Determine the (x, y) coordinate at the center of the cell enclosing the given text.  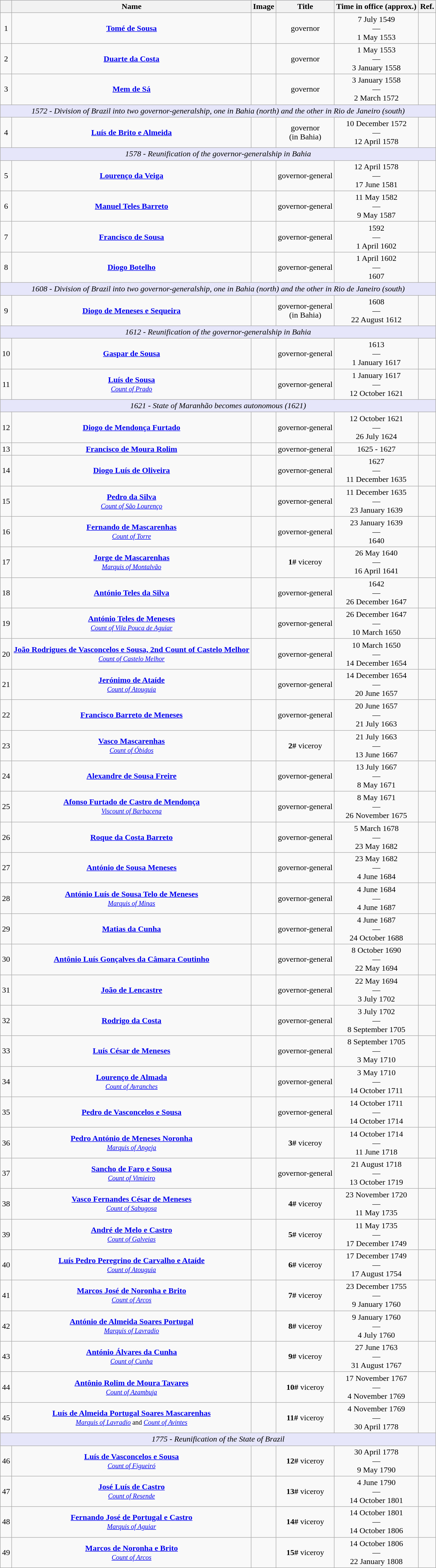
10 March 1650—14 December 1654 (376, 654)
8 (6, 267)
1613—1 January 1617 (376, 354)
23 December 1755—9 January 1760 (376, 1296)
Vasco MascarenhasCount of Óbidos (131, 745)
45 (6, 1418)
40 (6, 1265)
38 (6, 1204)
1625 - 1627 (376, 449)
12# viceroy (305, 1461)
4 June 1684—4 June 1687 (376, 898)
Francisco de Sousa (131, 237)
14 October 1806—22 January 1808 (376, 1552)
49 (6, 1552)
António Luís de Sousa Telo de MenesesMarquis of Minas (131, 898)
Roque da Costa Barreto (131, 837)
9# viceroy (305, 1357)
4 June 1687—24 October 1688 (376, 929)
Sancho de Faro e SousaCount of Vimieiro (131, 1173)
4# viceroy (305, 1204)
1627—11 December 1635 (376, 471)
12 October 1621—26 July 1624 (376, 427)
Luís de Brito e Almeida (131, 132)
Manuel Teles Barreto (131, 206)
30 April 1778—9 May 1790 (376, 1461)
3 (6, 89)
António de Almeida Soares PortugalMarquis of Lavradio (131, 1326)
António Teles de MenesesCount of Vila Pouca de Aguiar (131, 623)
14 (6, 471)
10# viceroy (305, 1387)
3 July 1702—8 September 1705 (376, 1020)
44 (6, 1387)
Vasco Fernandes César de MenesesCount of Sabugosa (131, 1204)
14 October 1711—14 October 1714 (376, 1112)
21 August 1718—13 October 1719 (376, 1173)
11 May 1735—17 December 1749 (376, 1234)
Antônio Rolim de Moura TavaresCount of Azambuja (131, 1387)
3 May 1710—14 October 1711 (376, 1082)
24 (6, 776)
6 (6, 206)
2 (6, 59)
5# viceroy (305, 1234)
André de Melo e CastroCount of Galveias (131, 1234)
29 (6, 929)
31 (6, 990)
26 May 1640—16 April 1641 (376, 562)
Antônio Luís Gonçalves da Câmara Coutinho (131, 959)
13 July 1667—8 May 1671 (376, 776)
10 (6, 354)
Luís de SousaCount of Prado (131, 384)
41 (6, 1296)
37 (6, 1173)
42 (6, 1326)
14 December 1654—20 June 1657 (376, 684)
27 June 1763—31 August 1767 (376, 1357)
46 (6, 1461)
António Teles da Silva (131, 593)
21 (6, 684)
Fernando José de Portugal e CastroMarquis of Aguiar (131, 1522)
1 April 1602—1607 (376, 267)
Title (305, 7)
30 (6, 959)
7 July 1549—1 May 1553 (376, 28)
12 April 1578—17 June 1581 (376, 176)
António de Sousa Meneses (131, 868)
17 November 1767—4 November 1769 (376, 1387)
34 (6, 1082)
4 June 1790—14 October 1801 (376, 1491)
Tomé de Sousa (131, 28)
25 (6, 807)
Diogo de Meneses e Sequeira (131, 311)
Luís de Vasconcelos e SousaCount of Figueiró (131, 1461)
1 (6, 28)
Rodrigo da Costa (131, 1020)
14 October 1801—14 October 1806 (376, 1522)
1608 - Division of Brazil into two governor-generalship, one in Bahia (north) and the other in Rio de Janeiro (south) (218, 289)
5 (6, 176)
Diogo de Mendonça Furtado (131, 427)
1642—26 December 1647 (376, 593)
Name (131, 7)
1 January 1617—12 October 1621 (376, 384)
10 December 1572—12 April 1578 (376, 132)
35 (6, 1112)
26 (6, 837)
1578 - Reunification of the governor-generalship in Bahia (218, 154)
19 (6, 623)
8 October 1690—22 May 1694 (376, 959)
11 December 1635—23 January 1639 (376, 501)
5 March 1678—23 May 1682 (376, 837)
Pedro António de Meneses NoronhaMarquis of Angeja (131, 1143)
Luís Pedro Peregrino de Carvalho e AtaídeCount of Atouguia (131, 1265)
23 November 1720—11 May 1735 (376, 1204)
Diogo Botelho (131, 267)
39 (6, 1234)
Fernando de MascarenhasCount of Torre (131, 532)
1 May 1553—3 January 1558 (376, 59)
9 (6, 311)
Marcos José de Noronha e BritoCount of Arcos (131, 1296)
8# viceroy (305, 1326)
47 (6, 1491)
Matias da Cunha (131, 929)
Pedro de Vasconcelos e Sousa (131, 1112)
4 November 1769—30 April 1778 (376, 1418)
1592—1 April 1602 (376, 237)
Image (263, 7)
António Álvares da CunhaCount of Cunha (131, 1357)
Gaspar de Sousa (131, 354)
16 (6, 532)
governor(in Bahia) (305, 132)
22 (6, 715)
17 December 1749—17 August 1754 (376, 1265)
8 May 1671—26 November 1675 (376, 807)
João de Lencastre (131, 990)
Diogo Luís de Oliveira (131, 471)
17 (6, 562)
11# viceroy (305, 1418)
1572 - Division of Brazil into two governor-generalship, one in Bahia (north) and the other in Rio de Janeiro (south) (218, 111)
1621 - State of Maranhão becomes autonomous (1621) (218, 406)
23 May 1682—4 June 1684 (376, 868)
3 January 1558—2 March 1572 (376, 89)
Jorge de MascarenhasMarquis of Montalvão (131, 562)
18 (6, 593)
8 September 1705—3 May 1710 (376, 1051)
32 (6, 1020)
3# viceroy (305, 1143)
9 January 1760—4 July 1760 (376, 1326)
Francisco de Moura Rolim (131, 449)
2# viceroy (305, 745)
1612 - Reunification of the governor-generalship in Bahia (218, 332)
33 (6, 1051)
7 (6, 237)
15 (6, 501)
12 (6, 427)
14# viceroy (305, 1522)
Luís de Almeida Portugal Soares MascarenhasMarquis of Lavradio and Count of Avintes (131, 1418)
26 December 1647—10 March 1650 (376, 623)
Afonso Furtado de Castro de MendonçaViscount of Barbacena (131, 807)
27 (6, 868)
21 July 1663—13 June 1667 (376, 745)
Mem de Sá (131, 89)
6# viceroy (305, 1265)
20 June 1657—21 July 1663 (376, 715)
7# viceroy (305, 1296)
Marcos de Noronha e BritoCount of Arcos (131, 1552)
4 (6, 132)
1608—22 August 1612 (376, 311)
23 January 1639—1640 (376, 532)
1# viceroy (305, 562)
22 May 1694—3 July 1702 (376, 990)
13 (6, 449)
Lourenço da Veiga (131, 176)
20 (6, 654)
11 (6, 384)
Alexandre de Sousa Freire (131, 776)
14 October 1714—11 June 1718 (376, 1143)
Luís César de Meneses (131, 1051)
43 (6, 1357)
11 May 1582—9 May 1587 (376, 206)
48 (6, 1522)
José Luís de CastroCount of Resende (131, 1491)
15# viceroy (305, 1552)
13# viceroy (305, 1491)
Duarte da Costa (131, 59)
Lourenço de AlmadaCount of Avranches (131, 1082)
36 (6, 1143)
Jerónimo de AtaídeCount of Atouguia (131, 684)
governor-general(in Bahia) (305, 311)
Ref. (427, 7)
28 (6, 898)
23 (6, 745)
1775 - Reunification of the State of Brazil (218, 1439)
Pedro da SilvaCount of São Lourenço (131, 501)
Time in office (approx.) (376, 7)
João Rodrigues de Vasconcelos e Sousa, 2nd Count of Castelo MelhorCount of Castelo Melhor (131, 654)
Francisco Barreto de Meneses (131, 715)
